Detect which cell encompasses the target text, then output its (X, Y) center coordinate. 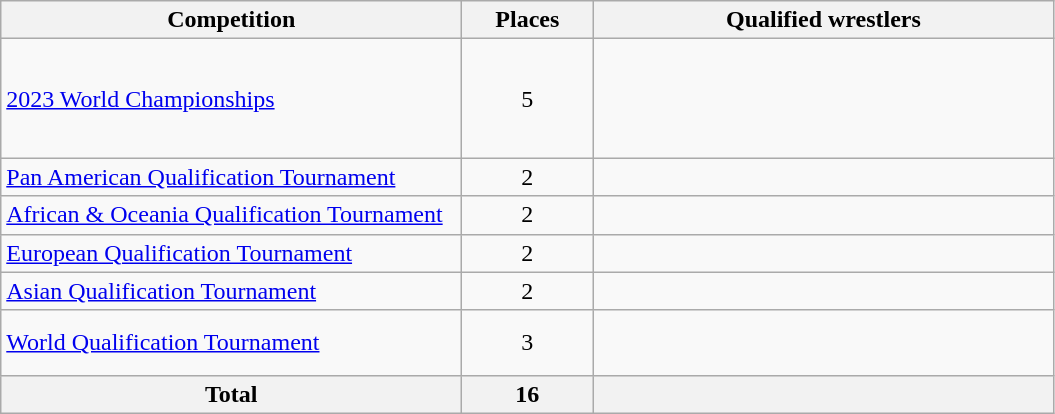
Pan American Qualification Tournament (232, 177)
Total (232, 394)
African & Oceania Qualification Tournament (232, 215)
World Qualification Tournament (232, 342)
3 (528, 342)
5 (528, 98)
Competition (232, 20)
2023 World Championships (232, 98)
Places (528, 20)
Qualified wrestlers (824, 20)
Asian Qualification Tournament (232, 291)
16 (528, 394)
European Qualification Tournament (232, 253)
